Extract the [x, y] coordinate from the center of the cell holding the provided text.  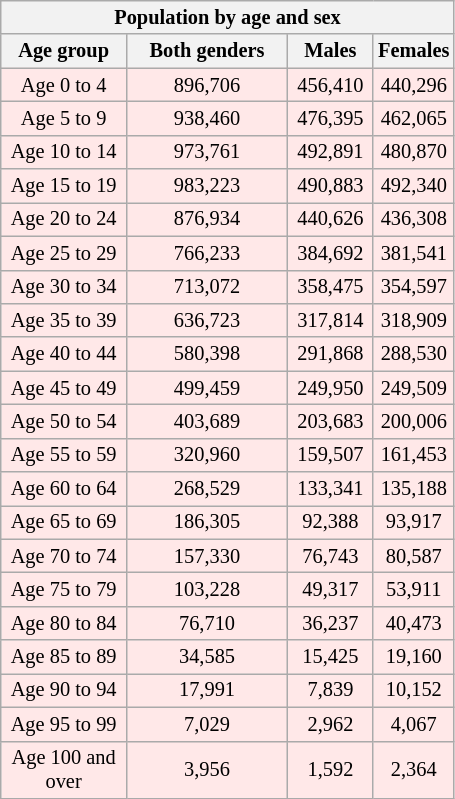
7,029 [206, 724]
Age group [64, 51]
161,453 [414, 455]
Age 20 to 24 [64, 219]
983,223 [206, 186]
320,960 [206, 455]
Age 40 to 44 [64, 354]
17,991 [206, 690]
492,340 [414, 186]
92,388 [331, 522]
636,723 [206, 320]
49,317 [331, 589]
381,541 [414, 253]
Age 100 and over [64, 770]
76,743 [331, 556]
440,296 [414, 85]
Both genders [206, 51]
492,891 [331, 152]
Age 90 to 94 [64, 690]
354,597 [414, 287]
203,683 [331, 421]
358,475 [331, 287]
2,962 [331, 724]
7,839 [331, 690]
291,868 [331, 354]
Age 65 to 69 [64, 522]
Age 35 to 39 [64, 320]
480,870 [414, 152]
Age 80 to 84 [64, 623]
Age 0 to 4 [64, 85]
Males [331, 51]
Age 55 to 59 [64, 455]
Age 45 to 49 [64, 388]
186,305 [206, 522]
288,530 [414, 354]
200,006 [414, 421]
462,065 [414, 118]
499,459 [206, 388]
3,956 [206, 770]
1,592 [331, 770]
318,909 [414, 320]
490,883 [331, 186]
2,364 [414, 770]
Age 95 to 99 [64, 724]
53,911 [414, 589]
403,689 [206, 421]
580,398 [206, 354]
40,473 [414, 623]
Age 5 to 9 [64, 118]
Age 70 to 74 [64, 556]
159,507 [331, 455]
10,152 [414, 690]
157,330 [206, 556]
876,934 [206, 219]
Age 25 to 29 [64, 253]
36,237 [331, 623]
Age 15 to 19 [64, 186]
896,706 [206, 85]
4,067 [414, 724]
Age 50 to 54 [64, 421]
Age 30 to 34 [64, 287]
80,587 [414, 556]
938,460 [206, 118]
713,072 [206, 287]
133,341 [331, 489]
Females [414, 51]
249,509 [414, 388]
249,950 [331, 388]
34,585 [206, 657]
103,228 [206, 589]
Age 75 to 79 [64, 589]
440,626 [331, 219]
Age 85 to 89 [64, 657]
456,410 [331, 85]
19,160 [414, 657]
766,233 [206, 253]
476,395 [331, 118]
436,308 [414, 219]
317,814 [331, 320]
Population by age and sex [228, 17]
973,761 [206, 152]
135,188 [414, 489]
93,917 [414, 522]
268,529 [206, 489]
15,425 [331, 657]
384,692 [331, 253]
76,710 [206, 623]
Age 60 to 64 [64, 489]
Age 10 to 14 [64, 152]
